Return the (X, Y) coordinate for the center point of the cell that contains the specified text.  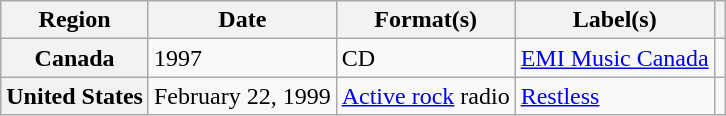
Active rock radio (426, 96)
United States (75, 96)
Date (242, 20)
1997 (242, 58)
Restless (614, 96)
Format(s) (426, 20)
Canada (75, 58)
February 22, 1999 (242, 96)
CD (426, 58)
Region (75, 20)
Label(s) (614, 20)
EMI Music Canada (614, 58)
